Pinpoint the cell where the given text exists, returning its (x, y) midpoint coordinate. 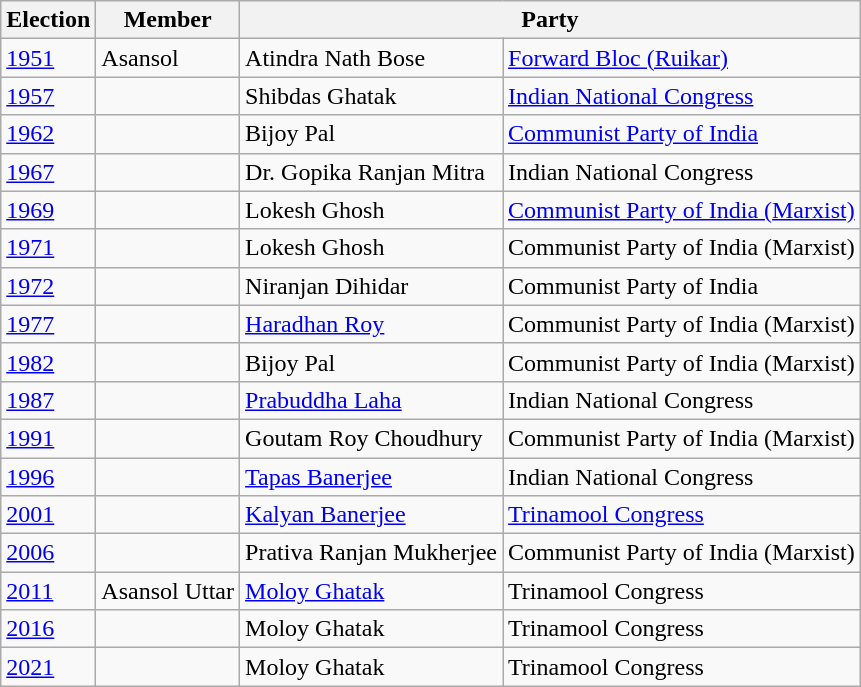
Niranjan Dihidar (372, 286)
1971 (48, 248)
Member (168, 20)
Goutam Roy Choudhury (372, 438)
Forward Bloc (Ruikar) (682, 58)
1967 (48, 172)
Prativa Ranjan Mukherjee (372, 553)
Kalyan Banerjee (372, 515)
1957 (48, 96)
Tapas Banerjee (372, 477)
Prabuddha Laha (372, 400)
1991 (48, 438)
2001 (48, 515)
1982 (48, 362)
1962 (48, 134)
2016 (48, 629)
1977 (48, 324)
2006 (48, 553)
Party (550, 20)
1972 (48, 286)
Asansol (168, 58)
2021 (48, 667)
2011 (48, 591)
Election (48, 20)
Asansol Uttar (168, 591)
1996 (48, 477)
Atindra Nath Bose (372, 58)
1987 (48, 400)
1969 (48, 210)
Dr. Gopika Ranjan Mitra (372, 172)
Haradhan Roy (372, 324)
1951 (48, 58)
Shibdas Ghatak (372, 96)
